Search for the cell housing the specified text and yield its [x, y] center coordinate. 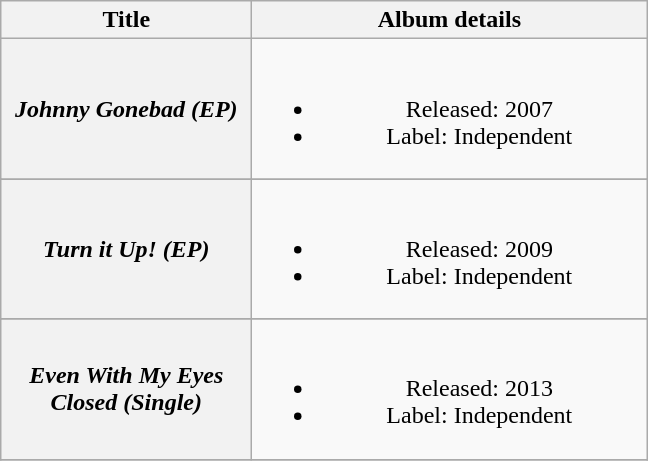
Released: 2007Label: Independent [450, 109]
Title [126, 20]
Even With My Eyes Closed (Single) [126, 389]
Turn it Up! (EP) [126, 249]
Released: 2013Label: Independent [450, 389]
Johnny Gonebad (EP) [126, 109]
Released: 2009Label: Independent [450, 249]
Album details [450, 20]
